Capture the cell that displays the provided text and extract its [x, y] central coordinate. 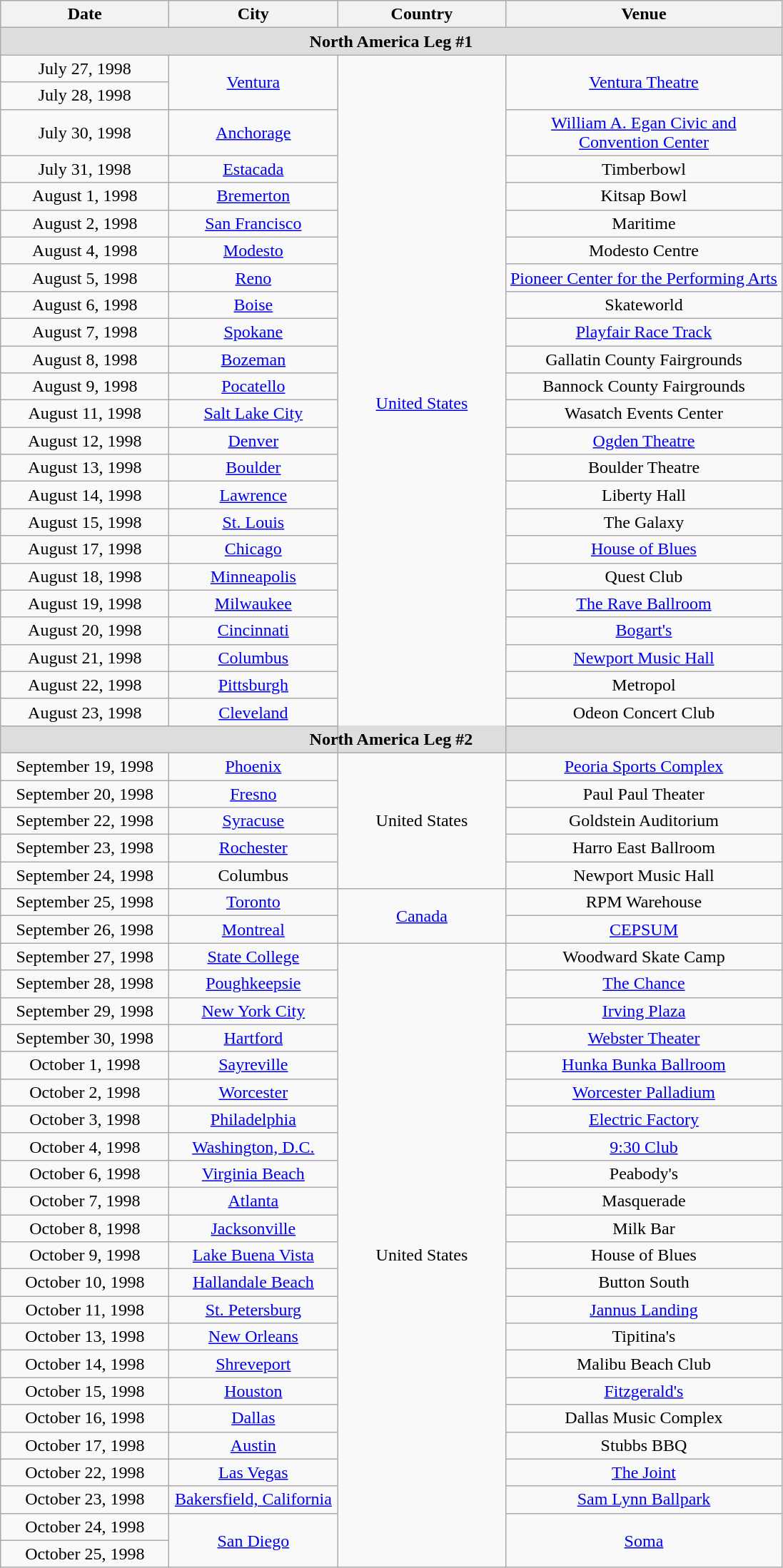
Cleveland [253, 712]
September 23, 1998 [85, 848]
Montreal [253, 930]
Wasatch Events Center [644, 414]
Pioneer Center for the Performing Arts [644, 278]
Hunka Bunka Ballroom [644, 1065]
October 13, 1998 [85, 1337]
9:30 Club [644, 1146]
Hallandale Beach [253, 1283]
Webster Theater [644, 1038]
October 2, 1998 [85, 1092]
Milwaukee [253, 604]
Boulder [253, 468]
October 25, 1998 [85, 1554]
Salt Lake City [253, 414]
Date [85, 14]
October 22, 1998 [85, 1472]
August 22, 1998 [85, 685]
August 14, 1998 [85, 495]
Ventura Theatre [644, 82]
October 11, 1998 [85, 1310]
Bakersfield, California [253, 1500]
New Orleans [253, 1337]
Bannock County Fairgrounds [644, 387]
September 30, 1998 [85, 1038]
Peabody's [644, 1174]
October 3, 1998 [85, 1119]
August 17, 1998 [85, 549]
Cincinnati [253, 631]
October 14, 1998 [85, 1364]
October 9, 1998 [85, 1256]
September 19, 1998 [85, 766]
Woodward Skate Camp [644, 957]
Worcester Palladium [644, 1092]
Anchorage [253, 133]
October 24, 1998 [85, 1527]
Canada [422, 916]
Hartford [253, 1038]
Phoenix [253, 766]
October 10, 1998 [85, 1283]
Dallas Music Complex [644, 1418]
Quest Club [644, 576]
August 8, 1998 [85, 359]
Ogden Theatre [644, 441]
September 25, 1998 [85, 902]
October 1, 1998 [85, 1065]
CEPSUM [644, 930]
Venue [644, 14]
August 23, 1998 [85, 712]
Masquerade [644, 1201]
Shreveport [253, 1364]
Irving Plaza [644, 1011]
The Galaxy [644, 522]
September 20, 1998 [85, 794]
August 20, 1998 [85, 631]
Sam Lynn Ballpark [644, 1500]
San Diego [253, 1540]
Minneapolis [253, 576]
July 28, 1998 [85, 96]
Virginia Beach [253, 1174]
Metropol [644, 685]
Tipitina's [644, 1337]
Dallas [253, 1418]
St. Petersburg [253, 1310]
August 7, 1998 [85, 332]
October 15, 1998 [85, 1391]
The Joint [644, 1472]
August 6, 1998 [85, 305]
Harro East Ballroom [644, 848]
October 6, 1998 [85, 1174]
Spokane [253, 332]
William A. Egan Civic and Convention Center [644, 133]
August 15, 1998 [85, 522]
Gallatin County Fairgrounds [644, 359]
August 19, 1998 [85, 604]
Worcester [253, 1092]
October 7, 1998 [85, 1201]
July 31, 1998 [85, 169]
Milk Bar [644, 1228]
August 21, 1998 [85, 658]
September 28, 1998 [85, 984]
Fresno [253, 794]
August 11, 1998 [85, 414]
Toronto [253, 902]
Country [422, 14]
Odeon Concert Club [644, 712]
Button South [644, 1283]
Boise [253, 305]
Ventura [253, 82]
August 2, 1998 [85, 223]
July 30, 1998 [85, 133]
October 4, 1998 [85, 1146]
Modesto Centre [644, 250]
Syracuse [253, 821]
Maritime [644, 223]
August 1, 1998 [85, 196]
Houston [253, 1391]
Timberbowl [644, 169]
July 27, 1998 [85, 68]
Chicago [253, 549]
Jacksonville [253, 1228]
New York City [253, 1011]
Sayreville [253, 1065]
Modesto [253, 250]
Liberty Hall [644, 495]
Jannus Landing [644, 1310]
October 16, 1998 [85, 1418]
Pocatello [253, 387]
September 22, 1998 [85, 821]
September 26, 1998 [85, 930]
Electric Factory [644, 1119]
Paul Paul Theater [644, 794]
October 8, 1998 [85, 1228]
RPM Warehouse [644, 902]
Stubbs BBQ [644, 1445]
Skateworld [644, 305]
Rochester [253, 848]
August 12, 1998 [85, 441]
Las Vegas [253, 1472]
Austin [253, 1445]
North America Leg #2 [391, 739]
August 9, 1998 [85, 387]
Peoria Sports Complex [644, 766]
August 13, 1998 [85, 468]
Reno [253, 278]
Philadelphia [253, 1119]
St. Louis [253, 522]
North America Leg #1 [391, 41]
City [253, 14]
August 4, 1998 [85, 250]
Soma [644, 1540]
Bogart's [644, 631]
Malibu Beach Club [644, 1364]
September 27, 1998 [85, 957]
Washington, D.C. [253, 1146]
Denver [253, 441]
Fitzgerald's [644, 1391]
Poughkeepsie [253, 984]
Pittsburgh [253, 685]
Atlanta [253, 1201]
August 5, 1998 [85, 278]
San Francisco [253, 223]
State College [253, 957]
Lake Buena Vista [253, 1256]
October 23, 1998 [85, 1500]
Goldstein Auditorium [644, 821]
Bremerton [253, 196]
Playfair Race Track [644, 332]
September 24, 1998 [85, 875]
The Rave Ballroom [644, 604]
Estacada [253, 169]
August 18, 1998 [85, 576]
September 29, 1998 [85, 1011]
Kitsap Bowl [644, 196]
The Chance [644, 984]
October 17, 1998 [85, 1445]
Boulder Theatre [644, 468]
Bozeman [253, 359]
Lawrence [253, 495]
